Capture the cell that displays the provided text and extract its (X, Y) central coordinate. 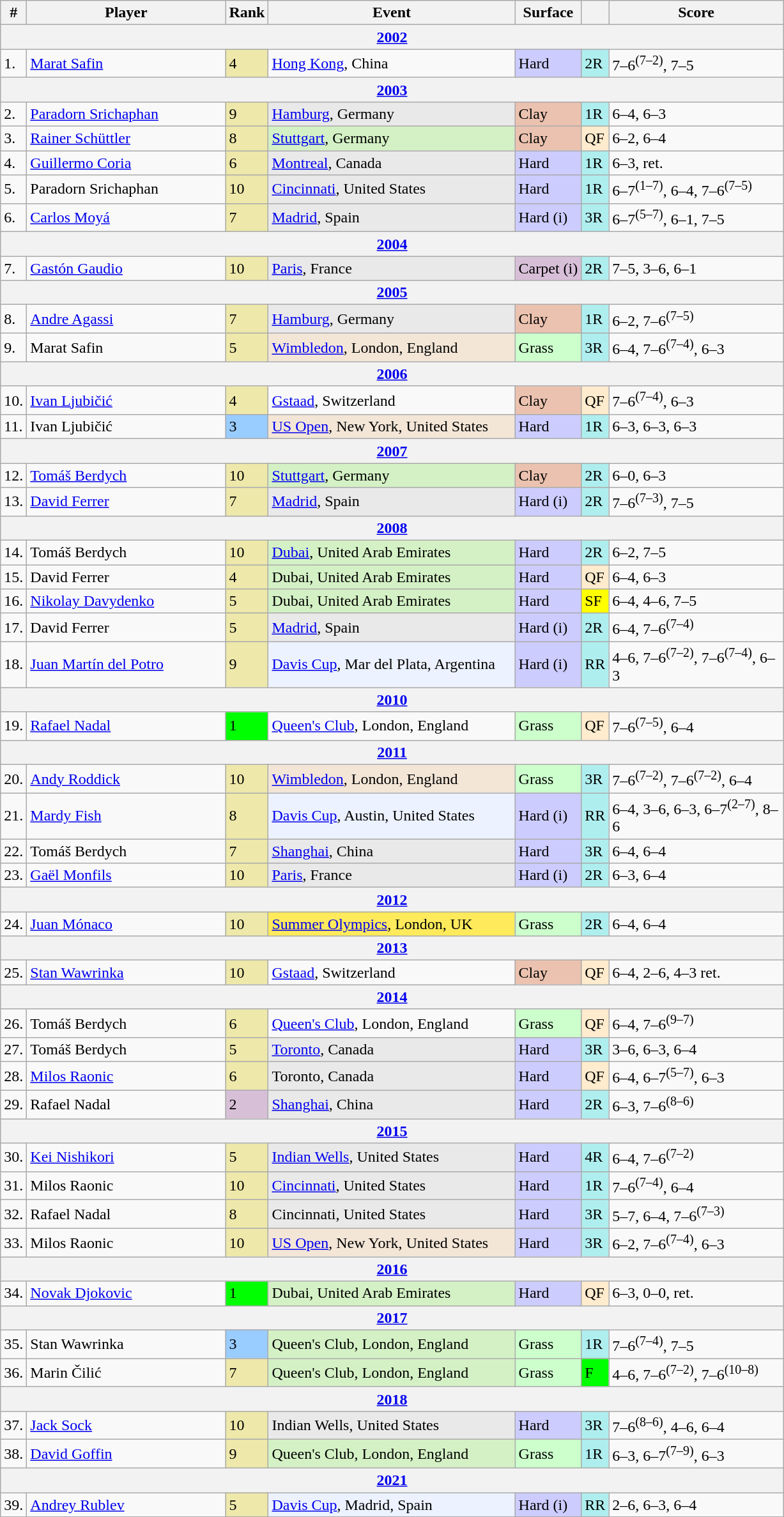
2006 (392, 374)
Score (696, 13)
Andrey Rublev (127, 1505)
# (14, 13)
6–3, 0–0, ret. (696, 1293)
Summer Olympics, London, UK (392, 924)
2017 (392, 1318)
4–6, 7–6(7–2), 7–6(7–4), 6–3 (696, 665)
6–7(5–7), 6–1, 7–5 (696, 217)
7–6(8–6), 4–6, 6–4 (696, 1425)
7–6(7–2), 7–5 (696, 64)
7–6(7–4), 6–4 (696, 1186)
Juan Martín del Potro (127, 665)
31. (14, 1186)
33. (14, 1242)
6–2, 7–5 (696, 553)
25. (14, 973)
2012 (392, 900)
3–6, 6–3, 6–4 (696, 1050)
2003 (392, 89)
35. (14, 1344)
6–4, 3–6, 6–3, 6–7(2–7), 8–6 (696, 816)
36. (14, 1373)
4–6, 7–6(7–2), 7–6(10–8) (696, 1373)
6. (14, 217)
Mardy Fish (127, 816)
17. (14, 628)
2–6, 6–3, 6–4 (696, 1505)
Gaël Monfils (127, 875)
2018 (392, 1399)
37. (14, 1425)
Davis Cup, Austin, United States (392, 816)
13. (14, 502)
11. (14, 427)
7–5, 3–6, 6–1 (696, 268)
6–0, 6–3 (696, 475)
39. (14, 1505)
Event (392, 13)
29. (14, 1104)
Montreal, Canada (392, 163)
2 (247, 1104)
10. (14, 400)
16. (14, 601)
21. (14, 816)
6–2, 7–6(7–5) (696, 320)
Davis Cup, Mar del Plata, Argentina (392, 665)
2021 (392, 1481)
6–4, 4–6, 7–5 (696, 601)
Andre Agassi (127, 320)
Rank (247, 13)
23. (14, 875)
SF (596, 601)
2011 (392, 752)
6–2, 6–4 (696, 139)
Novak Djokovic (127, 1293)
Jack Sock (127, 1425)
6–4, 2–6, 4–3 ret. (696, 973)
18. (14, 665)
Davis Cup, Madrid, Spain (392, 1505)
4R (596, 1158)
7–6(7–5), 6–4 (696, 726)
38. (14, 1454)
30. (14, 1158)
9. (14, 348)
F (596, 1373)
6–3, 6–4 (696, 875)
5–7, 6–4, 7–6(7–3) (696, 1214)
32. (14, 1214)
Surface (548, 13)
2. (14, 114)
Carlos Moyá (127, 217)
7–6(7–2), 7–6(7–2), 6–4 (696, 778)
2015 (392, 1131)
6–7(1–7), 6–4, 7–6(7–5) (696, 189)
2008 (392, 528)
6–3, ret. (696, 163)
8. (14, 320)
22. (14, 851)
7–6(7–4), 6–3 (696, 400)
27. (14, 1050)
2007 (392, 451)
6–2, 7–6(7–4), 6–3 (696, 1242)
6–3, 6–7(7–9), 6–3 (696, 1454)
Rainer Schüttler (127, 139)
Player (127, 13)
6–3, 7–6(8–6) (696, 1104)
6–4, 7–6(7–4), 6–3 (696, 348)
5. (14, 189)
12. (14, 475)
19. (14, 726)
28. (14, 1076)
14. (14, 553)
Marin Čilić (127, 1373)
4. (14, 163)
15. (14, 577)
Carpet (i) (548, 268)
2016 (392, 1269)
24. (14, 924)
3. (14, 139)
Juan Mónaco (127, 924)
26. (14, 1024)
2014 (392, 997)
2002 (392, 37)
David Goffin (127, 1454)
6–4, 7–6(7–2) (696, 1158)
Hong Kong, China (392, 64)
1. (14, 64)
20. (14, 778)
Guillermo Coria (127, 163)
Kei Nishikori (127, 1158)
6–4, 6–7(5–7), 6–3 (696, 1076)
2013 (392, 948)
7–6(7–4), 7–5 (696, 1344)
6–4, 7–6(9–7) (696, 1024)
2004 (392, 244)
7. (14, 268)
Andy Roddick (127, 778)
Gastón Gaudio (127, 268)
6–4, 7–6(7–4) (696, 628)
6–3, 6–3, 6–3 (696, 427)
34. (14, 1293)
2010 (392, 700)
7–6(7–3), 7–5 (696, 502)
2005 (392, 293)
Nikolay Davydenko (127, 601)
